Detect which cell encompasses the target text, then output its [X, Y] center coordinate. 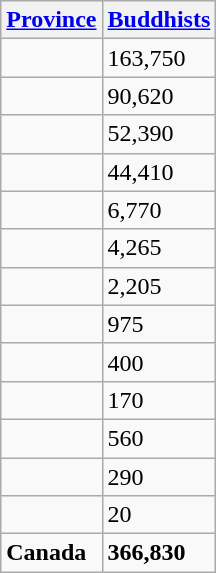
560 [159, 438]
366,830 [159, 553]
4,265 [159, 248]
290 [159, 477]
Buddhists [159, 20]
2,205 [159, 286]
52,390 [159, 134]
6,770 [159, 210]
20 [159, 515]
44,410 [159, 172]
163,750 [159, 58]
Province [52, 20]
400 [159, 362]
170 [159, 400]
90,620 [159, 96]
975 [159, 324]
Canada [52, 553]
